Determine the (X, Y) coordinate at the center of the cell enclosing the given text.  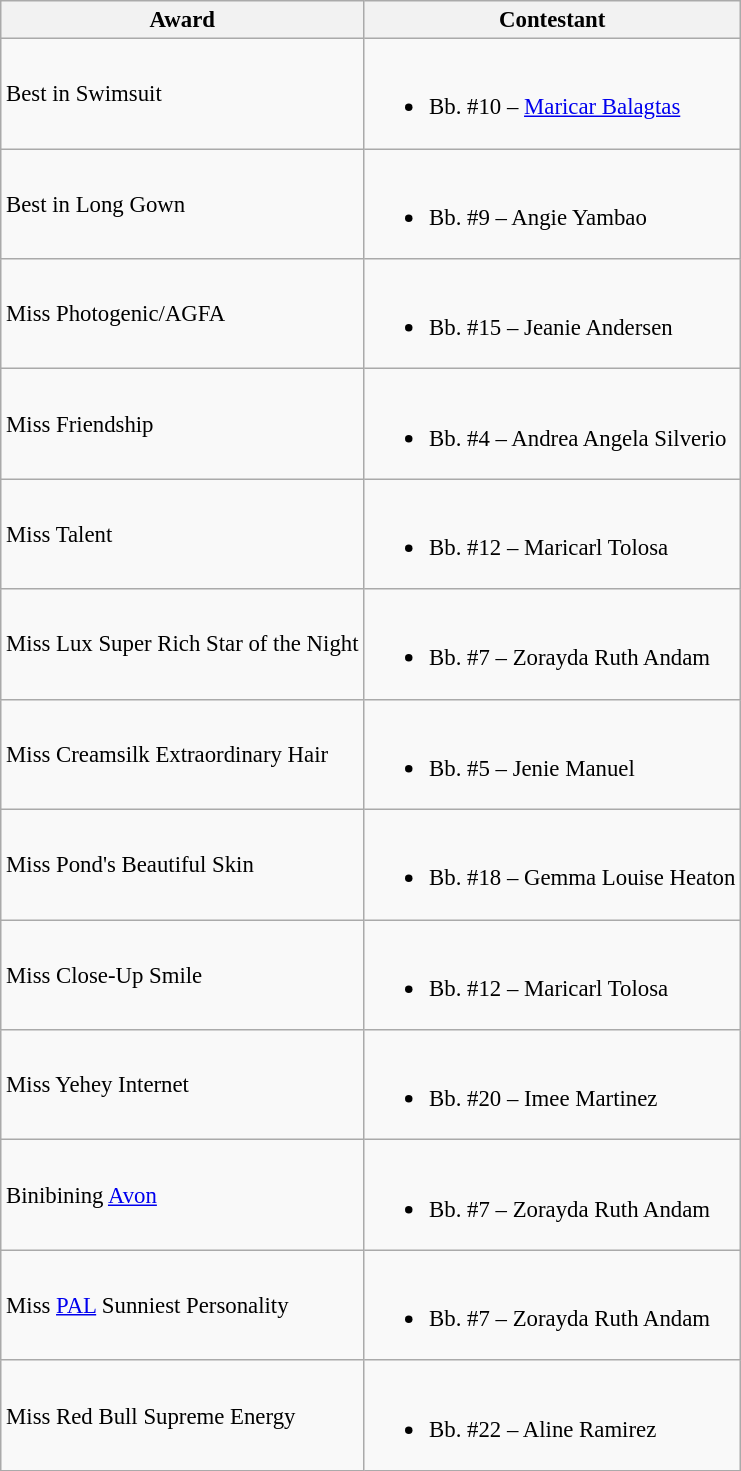
Bb. #18 – Gemma Louise Heaton (552, 865)
Miss Pond's Beautiful Skin (182, 865)
Miss Close-Up Smile (182, 975)
Bb. #4 – Andrea Angela Silverio (552, 424)
Miss Lux Super Rich Star of the Night (182, 644)
Miss Friendship (182, 424)
Bb. #5 – Jenie Manuel (552, 754)
Award (182, 20)
Bb. #22 – Aline Ramirez (552, 1415)
Bb. #20 – Imee Martinez (552, 1085)
Bb. #15 – Jeanie Andersen (552, 314)
Binibining Avon (182, 1195)
Contestant (552, 20)
Miss Talent (182, 534)
Miss Red Bull Supreme Energy (182, 1415)
Bb. #9 – Angie Yambao (552, 204)
Miss Yehey Internet (182, 1085)
Miss PAL Sunniest Personality (182, 1305)
Best in Long Gown (182, 204)
Bb. #10 – Maricar Balagtas (552, 94)
Best in Swimsuit (182, 94)
Miss Photogenic/AGFA (182, 314)
Miss Creamsilk Extraordinary Hair (182, 754)
